Return the [x, y] coordinate for the center point of the cell that contains the specified text.  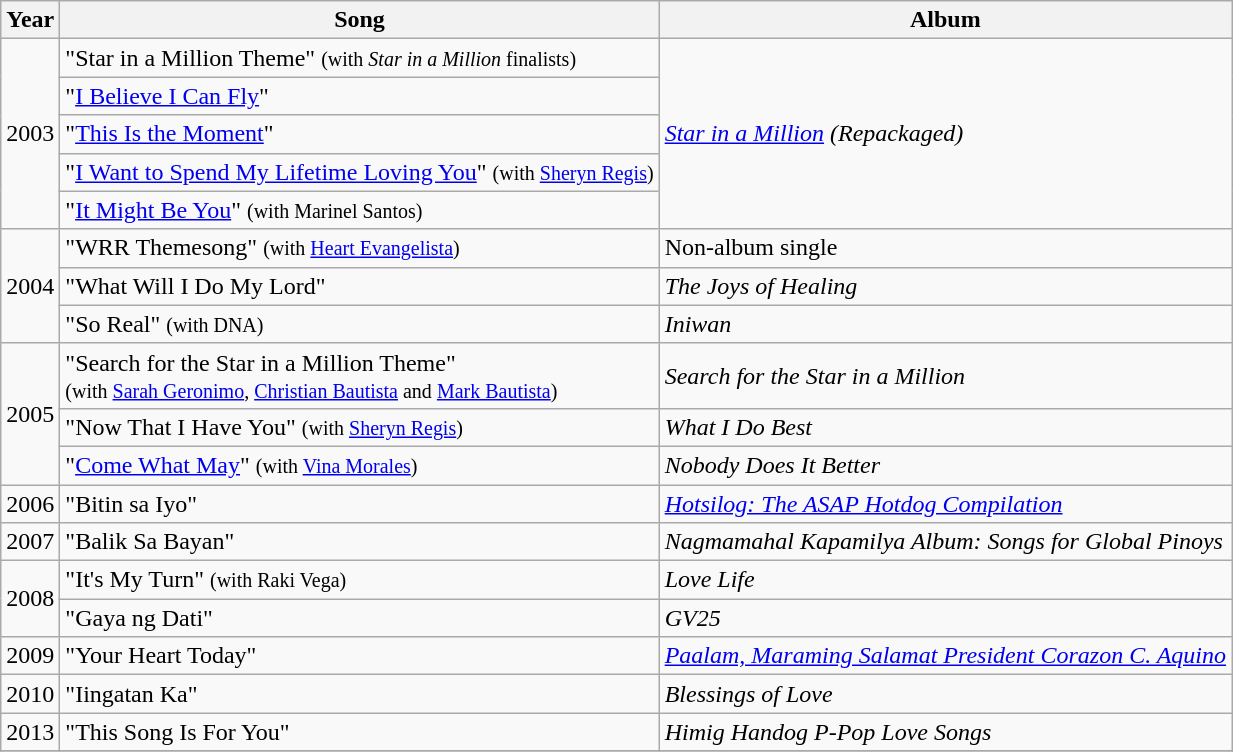
"Balik Sa Bayan" [360, 542]
"WRR Themesong" (with Heart Evangelista) [360, 248]
The Joys of Healing [945, 286]
Year [30, 20]
"It Might Be You" (with Marinel Santos) [360, 210]
"Star in a Million Theme" (with Star in a Million finalists) [360, 58]
"Iingatan Ka" [360, 694]
2010 [30, 694]
"Your Heart Today" [360, 656]
Nobody Does It Better [945, 465]
2006 [30, 503]
Iniwan [945, 324]
2009 [30, 656]
Album [945, 20]
"I Want to Spend My Lifetime Loving You" (with Sheryn Regis) [360, 172]
Himig Handog P-Pop Love Songs [945, 732]
Non-album single [945, 248]
Love Life [945, 580]
"This Is the Moment" [360, 134]
"Now That I Have You" (with Sheryn Regis) [360, 427]
Nagmamahal Kapamilya Album: Songs for Global Pinoys [945, 542]
Hotsilog: The ASAP Hotdog Compilation [945, 503]
"Bitin sa Iyo" [360, 503]
Blessings of Love [945, 694]
What I Do Best [945, 427]
2007 [30, 542]
"So Real" (with DNA) [360, 324]
2004 [30, 286]
2005 [30, 414]
"Gaya ng Dati" [360, 618]
Paalam, Maraming Salamat President Corazon C. Aquino [945, 656]
"It's My Turn" (with Raki Vega) [360, 580]
"What Will I Do My Lord" [360, 286]
2008 [30, 599]
Search for the Star in a Million [945, 376]
"This Song Is For You" [360, 732]
GV25 [945, 618]
2013 [30, 732]
Star in a Million (Repackaged) [945, 134]
"Come What May" (with Vina Morales) [360, 465]
"Search for the Star in a Million Theme" (with Sarah Geronimo, Christian Bautista and Mark Bautista) [360, 376]
Song [360, 20]
2003 [30, 134]
"I Believe I Can Fly" [360, 96]
